Determine the (x, y) coordinate at the center of the cell enclosing the given text.  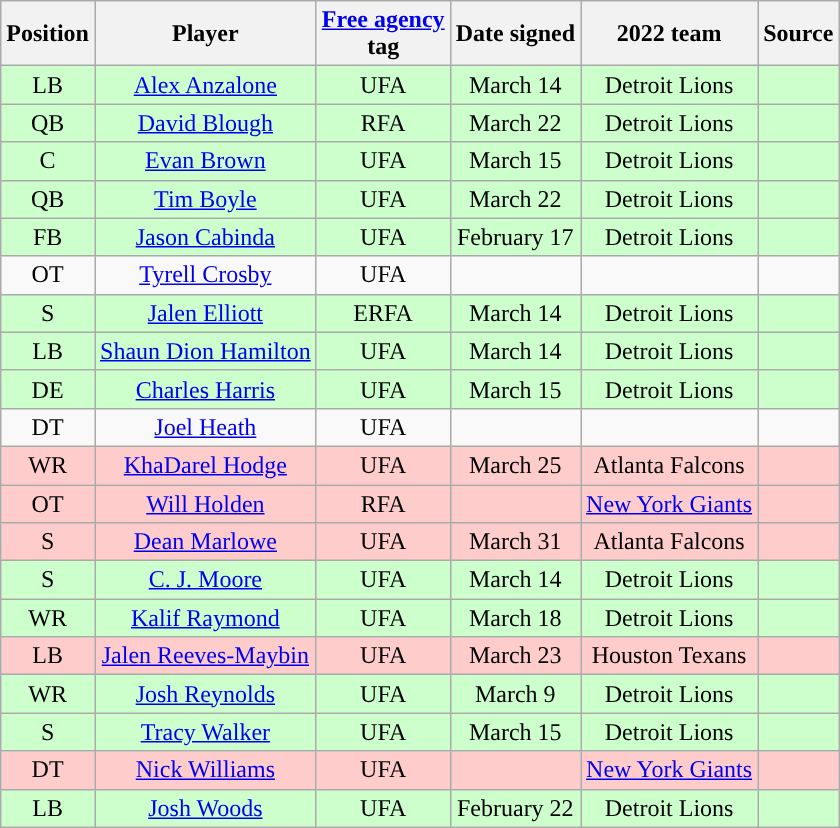
Jalen Elliott (205, 313)
KhaDarel Hodge (205, 465)
March 25 (515, 465)
Jalen Reeves-Maybin (205, 656)
C. J. Moore (205, 580)
Kalif Raymond (205, 618)
Will Holden (205, 503)
Free agencytag (383, 34)
March 23 (515, 656)
Shaun Dion Hamilton (205, 351)
Dean Marlowe (205, 542)
Position (48, 34)
Josh Woods (205, 808)
Jason Cabinda (205, 237)
DE (48, 389)
2022 team (670, 34)
Nick Williams (205, 770)
Alex Anzalone (205, 85)
Tracy Walker (205, 732)
March 18 (515, 618)
Source (798, 34)
February 17 (515, 237)
Player (205, 34)
FB (48, 237)
Charles Harris (205, 389)
February 22 (515, 808)
March 31 (515, 542)
Josh Reynolds (205, 694)
David Blough (205, 123)
Tyrell Crosby (205, 275)
Houston Texans (670, 656)
ERFA (383, 313)
Evan Brown (205, 161)
March 9 (515, 694)
C (48, 161)
Date signed (515, 34)
Joel Heath (205, 427)
Tim Boyle (205, 199)
